Locate the cell with the specified text and output its [x, y] center coordinate. 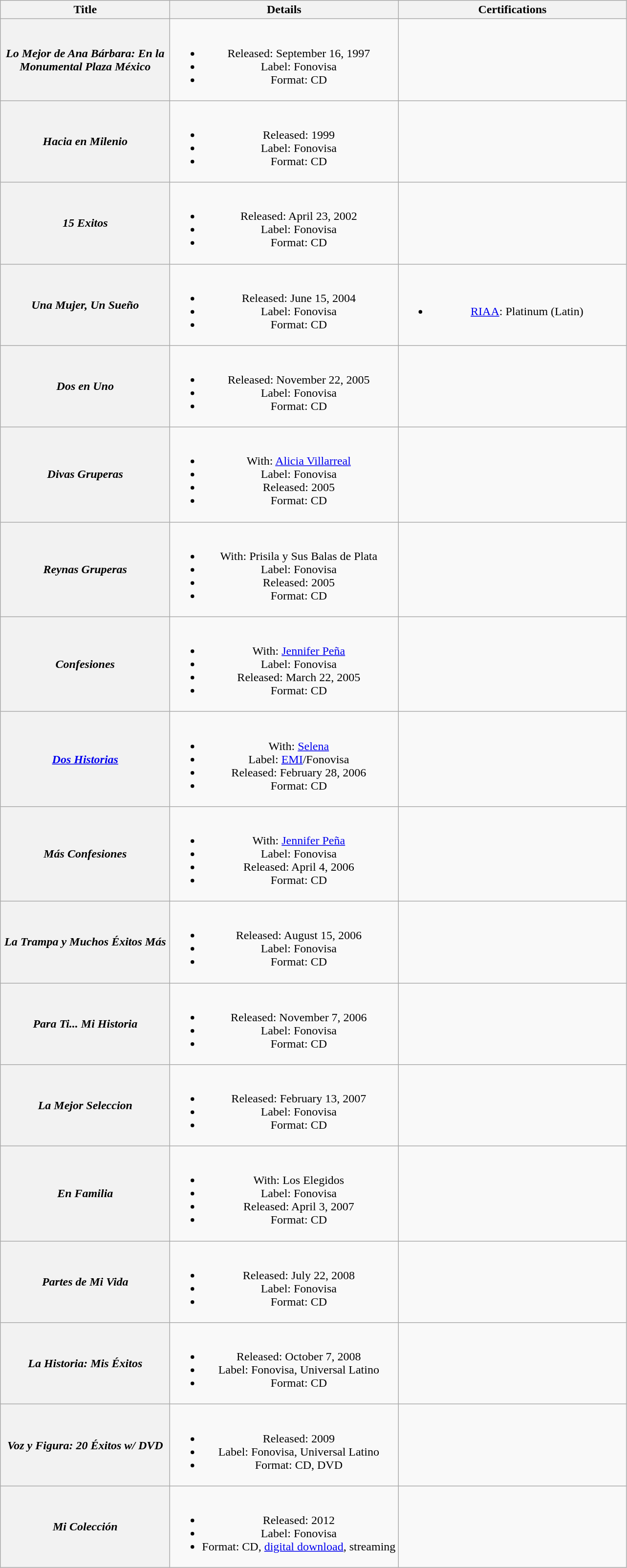
Reynas Gruperas [85, 569]
Voz y Figura: 20 Éxitos w/ DVD [85, 1445]
Released: July 22, 2008Label: FonovisaFormat: CD [284, 1282]
With: Jennifer PeñaLabel: FonovisaReleased: April 4, 2006Format: CD [284, 854]
En Familia [85, 1194]
Lo Mejor de Ana Bárbara: En la Monumental Plaza México [85, 60]
Released: June 15, 2004Label: FonovisaFormat: CD [284, 305]
Mi Colección [85, 1526]
Dos Historias [85, 759]
Released: October 7, 2008Label: Fonovisa, Universal LatinoFormat: CD [284, 1363]
Hacia en Milenio [85, 142]
With: Jennifer PeñaLabel: FonovisaReleased: March 22, 2005Format: CD [284, 664]
Released: August 15, 2006Label: FonovisaFormat: CD [284, 942]
La Historia: Mis Éxitos [85, 1363]
Released: February 13, 2007Label: FonovisaFormat: CD [284, 1105]
Divas Gruperas [85, 474]
Confesiones [85, 664]
Released: 2009Label: Fonovisa, Universal LatinoFormat: CD, DVD [284, 1445]
Released: November 7, 2006Label: FonovisaFormat: CD [284, 1024]
With: Prisila y Sus Balas de PlataLabel: FonovisaReleased: 2005Format: CD [284, 569]
Title [85, 10]
Released: November 22, 2005Label: FonovisaFormat: CD [284, 386]
Released: 2012Label: FonovisaFormat: CD, digital download, streaming [284, 1526]
Dos en Uno [85, 386]
Released: April 23, 2002Label: FonovisaFormat: CD [284, 223]
Más Confesiones [85, 854]
RIAA: Platinum (Latin) [512, 305]
Released: September 16, 1997Label: FonovisaFormat: CD [284, 60]
Certifications [512, 10]
Para Ti... Mi Historia [85, 1024]
With: SelenaLabel: EMI/FonovisaReleased: February 28, 2006Format: CD [284, 759]
With: Alicia VillarrealLabel: FonovisaReleased: 2005Format: CD [284, 474]
Released: 1999Label: FonovisaFormat: CD [284, 142]
La Trampa y Muchos Éxitos Más [85, 942]
15 Exitos [85, 223]
Details [284, 10]
Partes de Mi Vida [85, 1282]
Una Mujer, Un Sueño [85, 305]
With: Los ElegidosLabel: FonovisaReleased: April 3, 2007Format: CD [284, 1194]
La Mejor Seleccion [85, 1105]
